Detect which cell encompasses the target text, then output its (x, y) center coordinate. 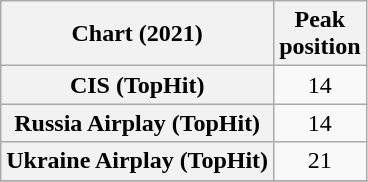
Russia Airplay (TopHit) (138, 123)
Ukraine Airplay (TopHit) (138, 161)
Peakposition (320, 34)
CIS (TopHit) (138, 85)
21 (320, 161)
Chart (2021) (138, 34)
